For the text-containing cell, return its midpoint in (x, y) coordinate format. 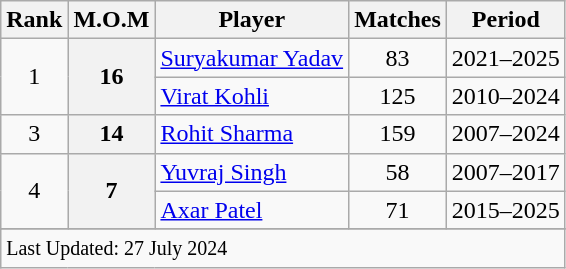
2007–2017 (506, 172)
Player (252, 20)
Last Updated: 27 July 2024 (284, 248)
83 (398, 58)
Virat Kohli (252, 96)
2015–2025 (506, 210)
1 (34, 77)
Period (506, 20)
2007–2024 (506, 134)
Suryakumar Yadav (252, 58)
3 (34, 134)
M.O.M (112, 20)
2010–2024 (506, 96)
Rank (34, 20)
16 (112, 77)
7 (112, 191)
Yuvraj Singh (252, 172)
14 (112, 134)
71 (398, 210)
2021–2025 (506, 58)
Rohit Sharma (252, 134)
Axar Patel (252, 210)
159 (398, 134)
58 (398, 172)
Matches (398, 20)
4 (34, 191)
125 (398, 96)
